Scan for the cell matching the given text and deliver its [X, Y] coordinate at center. 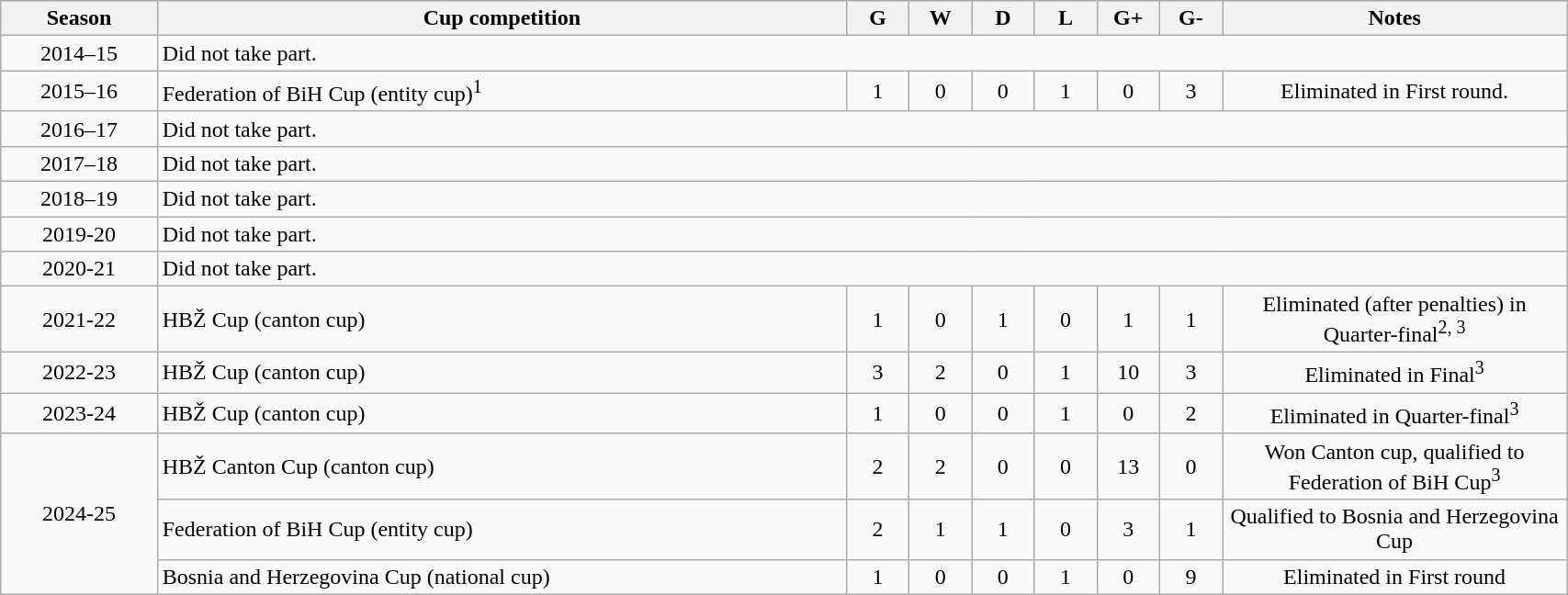
G+ [1128, 18]
Federation of BiH Cup (entity cup)1 [502, 92]
Eliminated in Final3 [1394, 373]
2018–19 [79, 199]
10 [1128, 373]
2016–17 [79, 129]
W [941, 18]
2020-21 [79, 269]
Eliminated (after penalties) in Quarter-final2, 3 [1394, 320]
Qualified to Bosnia and Herzegovina Cup [1394, 529]
Won Canton cup, qualified to Federation of BiH Cup3 [1394, 466]
2023-24 [79, 413]
2019-20 [79, 234]
Cup competition [502, 18]
2021-22 [79, 320]
13 [1128, 466]
Bosnia and Herzegovina Cup (national cup) [502, 577]
G- [1190, 18]
Eliminated in First round [1394, 577]
2022-23 [79, 373]
L [1066, 18]
2024-25 [79, 514]
2015–16 [79, 92]
Federation of BiH Cup (entity cup) [502, 529]
D [1003, 18]
Eliminated in Quarter-final3 [1394, 413]
Eliminated in First round. [1394, 92]
G [877, 18]
HBŽ Canton Cup (canton cup) [502, 466]
Notes [1394, 18]
9 [1190, 577]
2014–15 [79, 53]
Season [79, 18]
2017–18 [79, 163]
